Scan for the cell matching the given text and deliver its (x, y) coordinate at center. 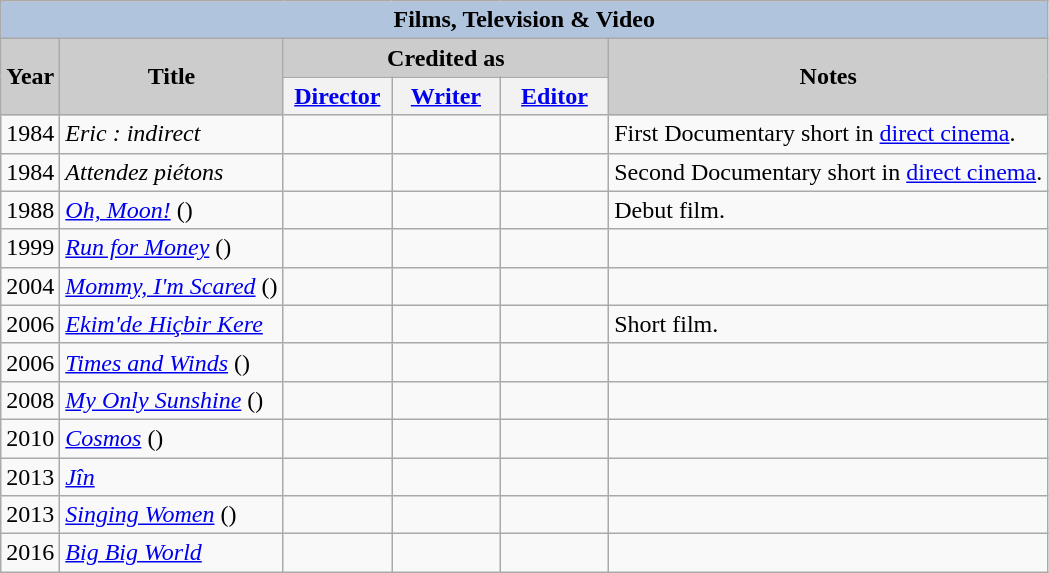
Jîn (172, 477)
Times and Winds () (172, 362)
Editor (554, 96)
Short film. (828, 324)
2004 (30, 286)
Run for Money () (172, 248)
First Documentary short in direct cinema. (828, 134)
Ekim'de Hiçbir Kere (172, 324)
2016 (30, 553)
Mommy, I'm Scared () (172, 286)
2010 (30, 438)
Second Documentary short in direct cinema. (828, 172)
Credited as (446, 58)
Writer (446, 96)
Title (172, 77)
Year (30, 77)
2008 (30, 400)
Attendez piétons (172, 172)
1988 (30, 210)
Big Big World (172, 553)
Films, Television & Video (524, 20)
Debut film. (828, 210)
Cosmos () (172, 438)
Oh, Moon! () (172, 210)
My Only Sunshine () (172, 400)
Eric : indirect (172, 134)
1999 (30, 248)
Notes (828, 77)
Director (338, 96)
Singing Women () (172, 515)
